Scan for the cell matching the given text and deliver its (x, y) coordinate at center. 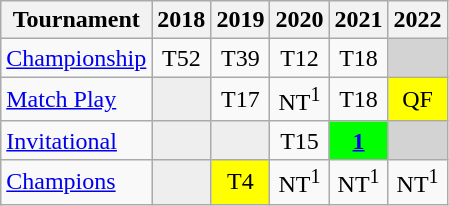
2021 (358, 20)
T52 (182, 58)
2022 (418, 20)
Tournament (76, 20)
2018 (182, 20)
T15 (300, 140)
Match Play (76, 100)
T12 (300, 58)
T17 (240, 100)
2020 (300, 20)
1 (358, 140)
Championship (76, 58)
T4 (240, 182)
Invitational (76, 140)
2019 (240, 20)
Champions (76, 182)
T39 (240, 58)
QF (418, 100)
